Determine the (X, Y) coordinate at the center of the cell enclosing the given text.  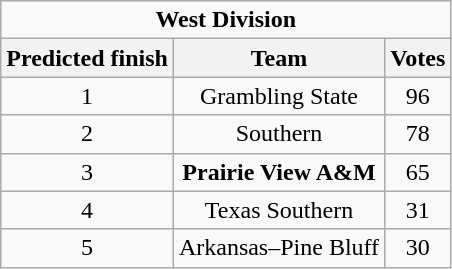
Predicted finish (88, 58)
Votes (418, 58)
31 (418, 210)
Team (278, 58)
Prairie View A&M (278, 172)
30 (418, 248)
4 (88, 210)
2 (88, 134)
Grambling State (278, 96)
West Division (226, 20)
65 (418, 172)
Arkansas–Pine Bluff (278, 248)
Texas Southern (278, 210)
Southern (278, 134)
96 (418, 96)
78 (418, 134)
5 (88, 248)
3 (88, 172)
1 (88, 96)
